Provide the (x, y) coordinate of the cell's center where the given text is located.  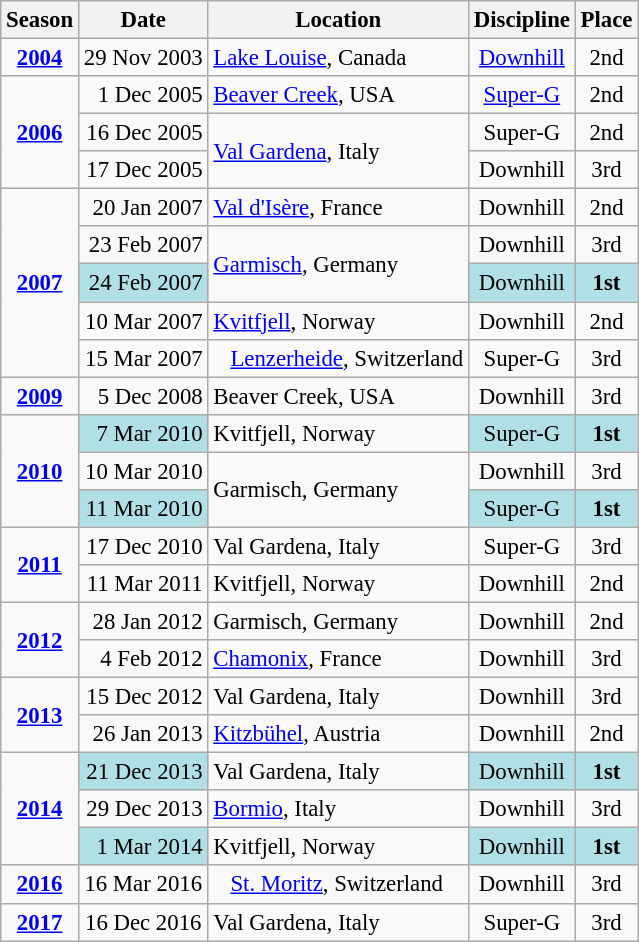
2010 (40, 470)
26 Jan 2013 (143, 734)
Place (606, 20)
28 Jan 2012 (143, 621)
4 Feb 2012 (143, 659)
17 Dec 2005 (143, 170)
2016 (40, 885)
16 Dec 2005 (143, 133)
2012 (40, 640)
Season (40, 20)
29 Nov 2003 (143, 58)
Location (338, 20)
Date (143, 20)
10 Mar 2007 (143, 321)
16 Mar 2016 (143, 885)
11 Mar 2011 (143, 584)
20 Jan 2007 (143, 208)
29 Dec 2013 (143, 809)
17 Dec 2010 (143, 546)
10 Mar 2010 (143, 471)
2006 (40, 132)
1 Mar 2014 (143, 847)
Chamonix, France (338, 659)
2013 (40, 716)
2017 (40, 922)
15 Mar 2007 (143, 358)
16 Dec 2016 (143, 922)
23 Feb 2007 (143, 245)
24 Feb 2007 (143, 283)
St. Moritz, Switzerland (338, 885)
21 Dec 2013 (143, 772)
2007 (40, 283)
Discipline (522, 20)
15 Dec 2012 (143, 697)
2004 (40, 58)
7 Mar 2010 (143, 433)
2014 (40, 810)
Lake Louise, Canada (338, 58)
11 Mar 2010 (143, 509)
Val d'Isère, France (338, 208)
1 Dec 2005 (143, 95)
Bormio, Italy (338, 809)
2011 (40, 564)
Lenzerheide, Switzerland (338, 358)
5 Dec 2008 (143, 396)
Kitzbühel, Austria (338, 734)
2009 (40, 396)
